Determine the (x, y) coordinate at the center of the cell enclosing the given text.  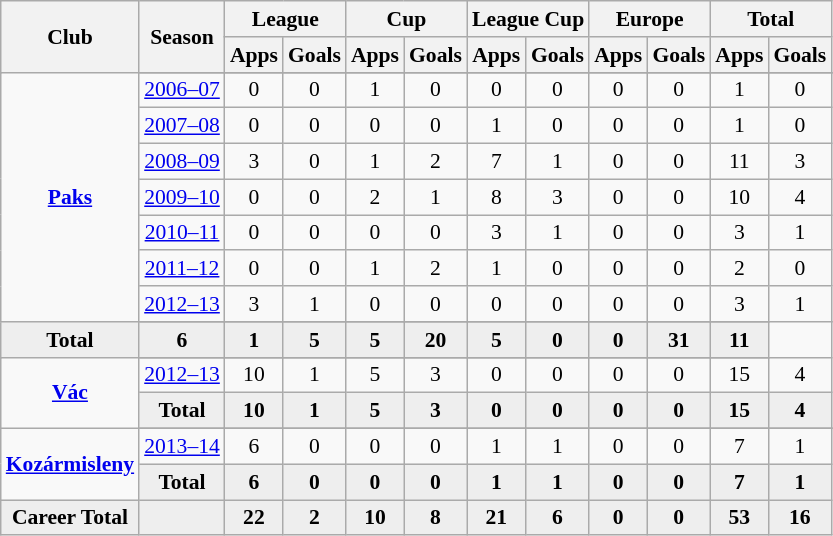
League (286, 19)
31 (678, 340)
Europe (650, 19)
2007–08 (182, 126)
20 (436, 340)
2006–07 (182, 90)
2011–12 (182, 269)
2013–14 (182, 447)
21 (496, 518)
Career Total (70, 518)
Cup (406, 19)
2010–11 (182, 233)
2009–10 (182, 197)
Vác (70, 392)
53 (739, 518)
Club (70, 36)
Paks (70, 196)
16 (800, 518)
Kozármisleny (70, 464)
2008–09 (182, 162)
Season (182, 36)
League Cup (528, 19)
22 (254, 518)
